Return [X, Y] of the center of cell containing provided text 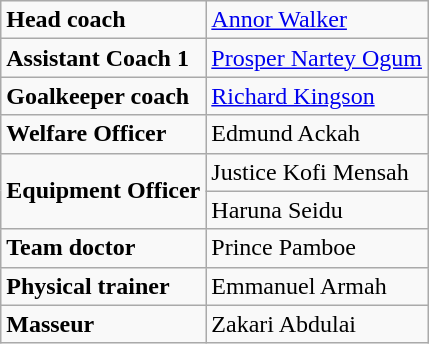
Prosper Nartey Ogum [317, 58]
Team doctor [104, 248]
Annor Walker [317, 20]
Richard Kingson [317, 96]
Goalkeeper coach [104, 96]
Prince Pamboe [317, 248]
Welfare Officer [104, 134]
Assistant Coach 1 [104, 58]
Equipment Officer [104, 191]
Haruna Seidu [317, 210]
Emmanuel Armah [317, 286]
Masseur [104, 324]
Physical trainer [104, 286]
Justice Kofi Mensah [317, 172]
Edmund Ackah [317, 134]
Head coach [104, 20]
Zakari Abdulai [317, 324]
